Determine the (X, Y) coordinate at the center of the cell enclosing the given text.  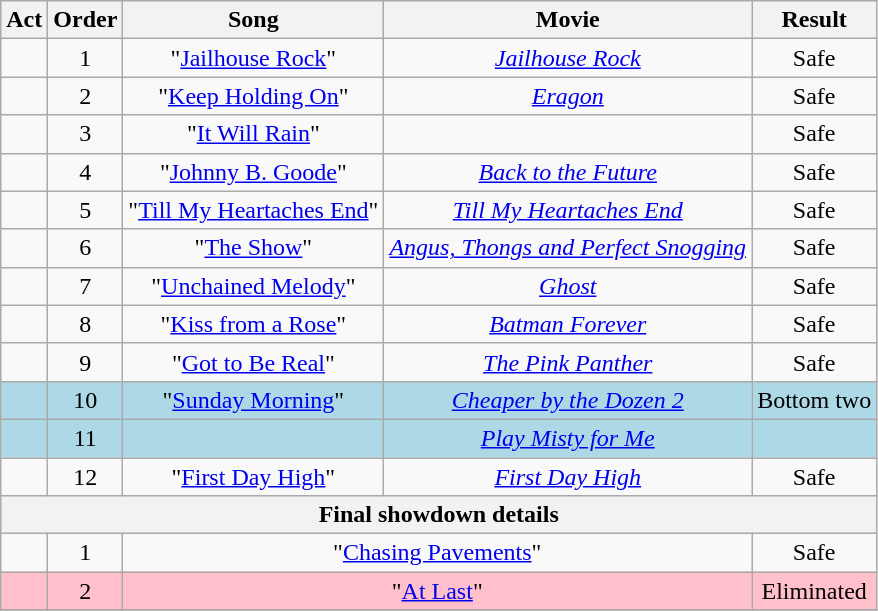
Movie (568, 20)
3 (86, 134)
"Johnny B. Goode" (254, 172)
"Chasing Pavements" (438, 553)
Eliminated (814, 591)
Eragon (568, 96)
Batman Forever (568, 324)
Back to the Future (568, 172)
Play Misty for Me (568, 438)
Angus, Thongs and Perfect Snogging (568, 248)
7 (86, 286)
Cheaper by the Dozen 2 (568, 400)
8 (86, 324)
"Jailhouse Rock" (254, 58)
Till My Heartaches End (568, 210)
12 (86, 477)
"Sunday Morning" (254, 400)
5 (86, 210)
"First Day High" (254, 477)
11 (86, 438)
"Kiss from a Rose" (254, 324)
Ghost (568, 286)
"Got to Be Real" (254, 362)
4 (86, 172)
"Unchained Melody" (254, 286)
Final showdown details (439, 515)
9 (86, 362)
First Day High (568, 477)
10 (86, 400)
Order (86, 20)
"The Show" (254, 248)
"It Will Rain" (254, 134)
Result (814, 20)
"Till My Heartaches End" (254, 210)
Song (254, 20)
Jailhouse Rock (568, 58)
6 (86, 248)
The Pink Panther (568, 362)
"At Last" (438, 591)
"Keep Holding On" (254, 96)
Act (24, 20)
Bottom two (814, 400)
